Return the (x, y) coordinate for the center point of the cell that contains the specified text.  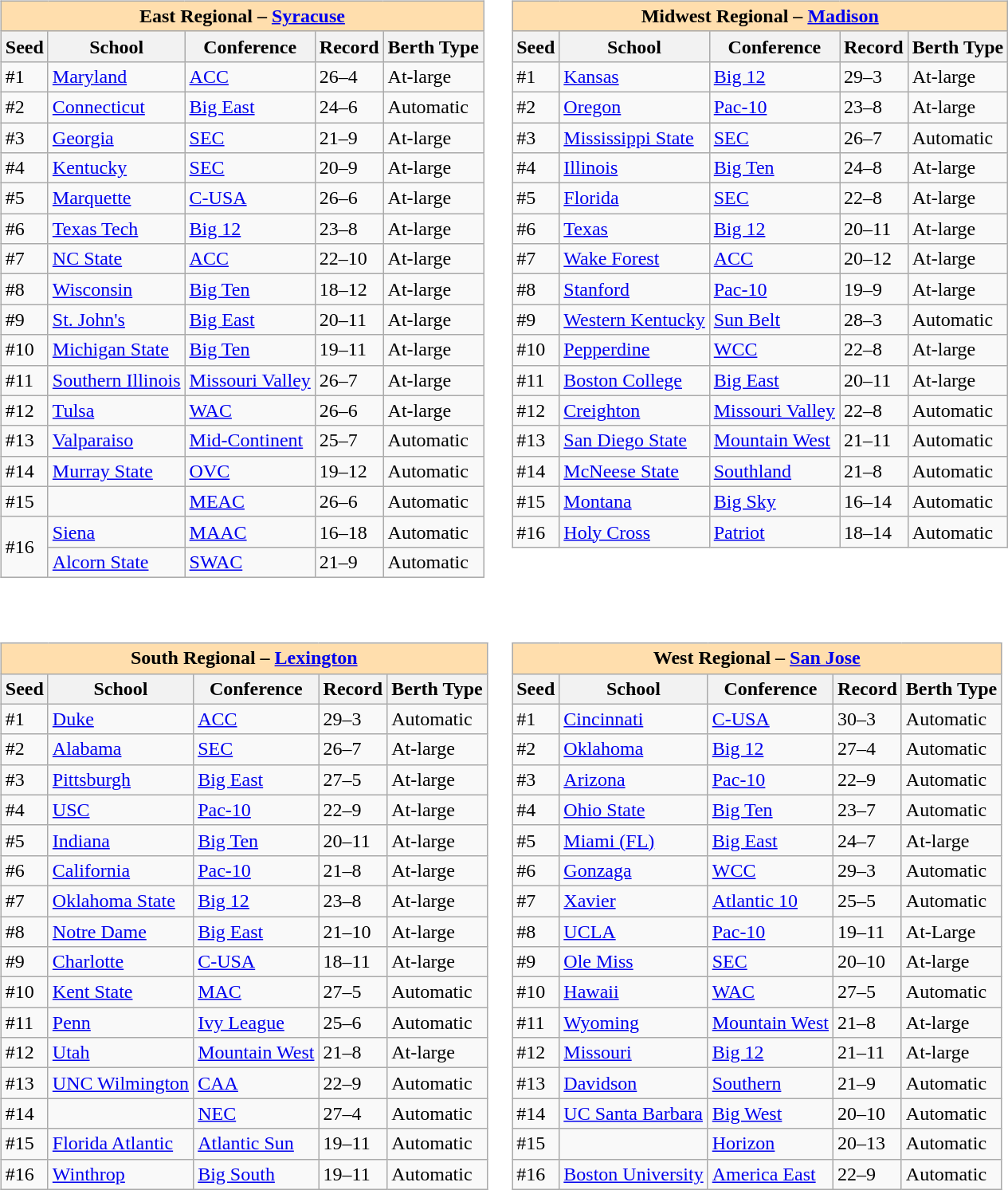
Illinois (634, 168)
Atlantic 10 (770, 901)
Davidson (633, 1083)
18–12 (349, 289)
Michigan State (116, 350)
26–4 (349, 77)
MAC (257, 992)
Alabama (120, 749)
Kansas (634, 77)
24–7 (868, 840)
Ivy League (257, 1023)
Valparaiso (116, 441)
18–14 (874, 532)
Sun Belt (775, 320)
SWAC (250, 562)
18–11 (353, 962)
22–10 (349, 259)
Utah (120, 1053)
20–12 (874, 259)
CAA (257, 1083)
Big Sky (775, 501)
Ohio State (633, 810)
Florida (634, 198)
Xavier (633, 901)
Kentucky (116, 168)
16–14 (874, 501)
16–18 (349, 532)
Oregon (634, 107)
Horizon (770, 1144)
Gonzaga (633, 870)
Mid-Continent (250, 441)
MAAC (250, 532)
Southland (775, 471)
San Diego State (634, 441)
Missouri (633, 1053)
Murray State (116, 471)
Pepperdine (634, 350)
19–9 (874, 289)
Boston College (634, 380)
Boston University (633, 1174)
Maryland (116, 77)
24–8 (874, 168)
21–10 (353, 932)
Marquette (116, 198)
Wisconsin (116, 289)
Atlantic Sun (257, 1144)
Hawaii (633, 992)
Patriot (775, 532)
Western Kentucky (634, 320)
28–3 (874, 320)
20–13 (868, 1144)
McNeese State (634, 471)
Connecticut (116, 107)
West Regional – San Jose (757, 658)
Florida Atlantic (120, 1144)
25–5 (868, 901)
Holy Cross (634, 532)
NEC (257, 1113)
19–12 (349, 471)
MEAC (250, 501)
Pittsburgh (120, 780)
Miami (FL) (633, 840)
UNC Wilmington (120, 1083)
America East (770, 1174)
20–9 (349, 168)
Mississippi State (634, 138)
Cincinnati (633, 719)
Southern (770, 1083)
Siena (116, 532)
Stanford (634, 289)
Ole Miss (633, 962)
Texas Tech (116, 229)
Winthrop (120, 1174)
Wake Forest (634, 259)
At-Large (951, 932)
Notre Dame (120, 932)
Big South (257, 1174)
Creighton (634, 410)
25–7 (349, 441)
30–3 (868, 719)
NC State (116, 259)
Kent State (120, 992)
South Regional – Lexington (244, 658)
Big West (770, 1113)
Penn (120, 1023)
25–6 (353, 1023)
UCLA (633, 932)
Georgia (116, 138)
California (120, 870)
St. John's (116, 320)
UC Santa Barbara (633, 1113)
Oklahoma State (120, 901)
Texas (634, 229)
Tulsa (116, 410)
East Regional – Syracuse (242, 16)
Indiana (120, 840)
Alcorn State (116, 562)
Charlotte (120, 962)
USC (120, 810)
Southern Illinois (116, 380)
Oklahoma (633, 749)
Midwest Regional – Madison (760, 16)
Duke (120, 719)
OVC (250, 471)
Wyoming (633, 1023)
24–6 (349, 107)
Arizona (633, 780)
Montana (634, 501)
23–7 (868, 810)
